Detect which cell encompasses the target text, then output its (x, y) center coordinate. 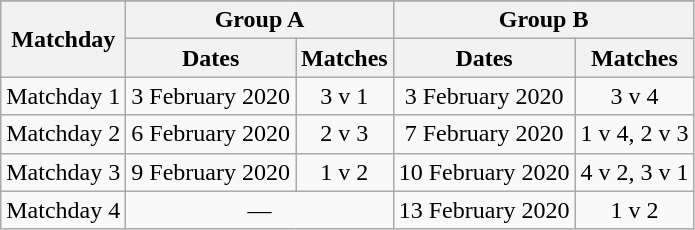
13 February 2020 (484, 210)
2 v 3 (345, 134)
— (260, 210)
Matchday (64, 39)
Group B (544, 20)
Matchday 4 (64, 210)
7 February 2020 (484, 134)
4 v 2, 3 v 1 (634, 172)
Group A (260, 20)
3 v 1 (345, 96)
Matchday 2 (64, 134)
3 v 4 (634, 96)
Matchday 1 (64, 96)
10 February 2020 (484, 172)
6 February 2020 (211, 134)
Matchday 3 (64, 172)
9 February 2020 (211, 172)
1 v 4, 2 v 3 (634, 134)
